Output the [X, Y] coordinate of the center of the cell containing the given text.  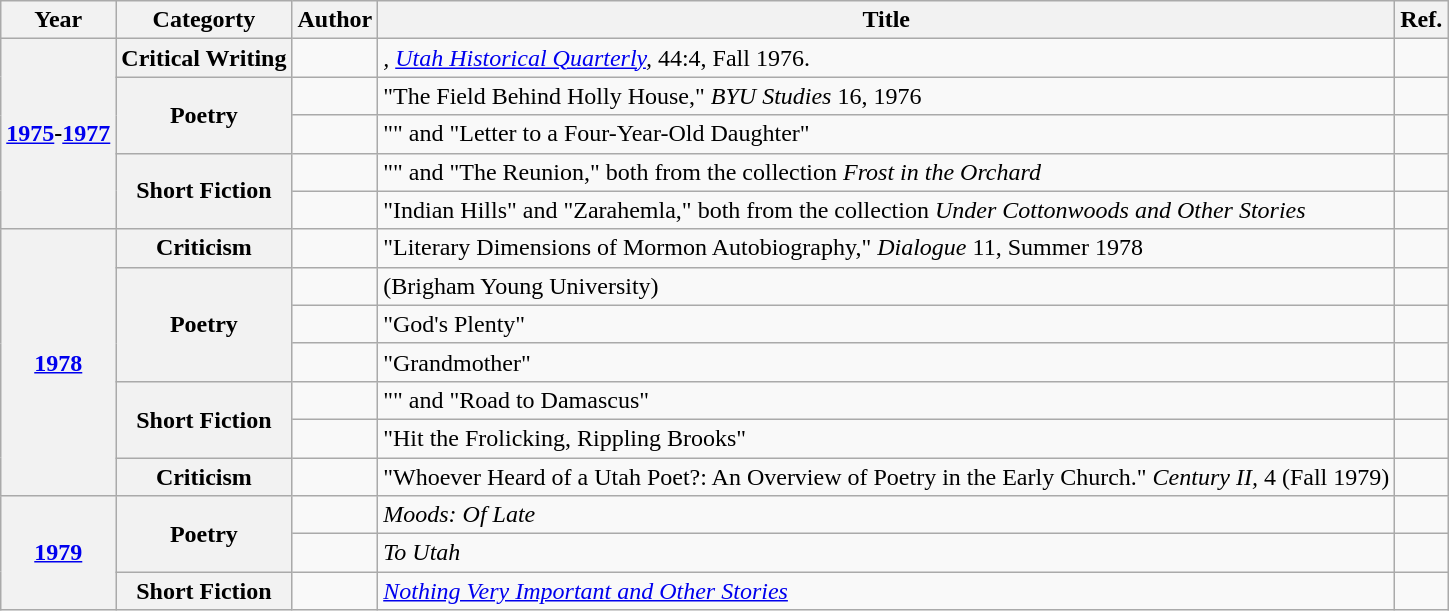
1975-1977 [58, 134]
"The Field Behind Holly House," BYU Studies 16, 1976 [886, 96]
Nothing Very Important and Other Stories [886, 591]
"Hit the Frolicking, Rippling Brooks" [886, 438]
"" and "Road to Damascus" [886, 400]
(Brigham Young University) [886, 286]
Author [335, 20]
"Grandmother" [886, 362]
Moods: Of Late [886, 515]
Categorty [204, 20]
To Utah [886, 553]
"Indian Hills" and "Zarahemla," both from the collection Under Cottonwoods and Other Stories [886, 210]
"" and "The Reunion," both from the collection Frost in the Orchard [886, 172]
"Literary Dimensions of Mormon Autobiography," Dialogue 11, Summer 1978 [886, 248]
"" and "Letter to a Four-Year-Old Daughter" [886, 134]
Critical Writing [204, 58]
, Utah Historical Quarterly, 44:4, Fall 1976. [886, 58]
"God's Plenty" [886, 324]
"Whoever Heard of a Utah Poet?: An Overview of Poetry in the Early Church." Century II, 4 (Fall 1979) [886, 477]
Year [58, 20]
Ref. [1422, 20]
Title [886, 20]
1978 [58, 362]
1979 [58, 553]
